Return the (x, y) coordinate for the center point of the cell that contains the specified text.  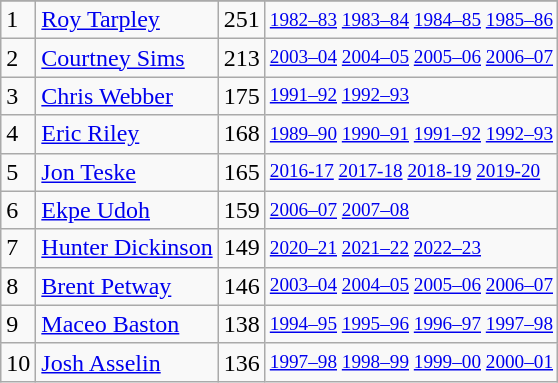
1 (18, 20)
159 (242, 210)
168 (242, 134)
1989–90 1990–91 1991–92 1992–93 (411, 134)
1994–95 1995–96 1996–97 1997–98 (411, 324)
175 (242, 96)
Chris Webber (127, 96)
2016-17 2017-18 2018-19 2019-20 (411, 172)
Brent Petway (127, 286)
Josh Asselin (127, 362)
10 (18, 362)
4 (18, 134)
1997–98 1998–99 1999–00 2000–01 (411, 362)
8 (18, 286)
9 (18, 324)
2006–07 2007–08 (411, 210)
165 (242, 172)
Ekpe Udoh (127, 210)
Maceo Baston (127, 324)
Roy Tarpley (127, 20)
7 (18, 248)
138 (242, 324)
146 (242, 286)
2020–21 2021–22 2022–23 (411, 248)
251 (242, 20)
Hunter Dickinson (127, 248)
1991–92 1992–93 (411, 96)
Eric Riley (127, 134)
5 (18, 172)
136 (242, 362)
149 (242, 248)
6 (18, 210)
2 (18, 58)
Jon Teske (127, 172)
1982–83 1983–84 1984–85 1985–86 (411, 20)
213 (242, 58)
3 (18, 96)
Courtney Sims (127, 58)
